For the text-containing cell, return its midpoint in (x, y) coordinate format. 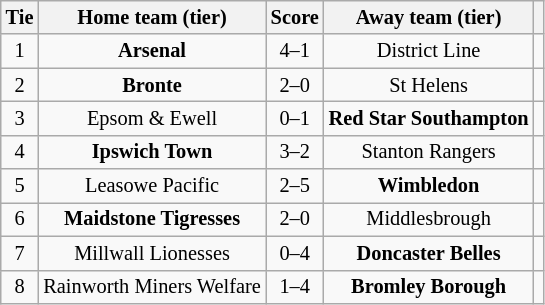
Red Star Southampton (429, 118)
Rainworth Miners Welfare (152, 287)
District Line (429, 51)
3–2 (295, 152)
Ipswich Town (152, 152)
Arsenal (152, 51)
Home team (tier) (152, 17)
5 (20, 186)
4 (20, 152)
Bromley Borough (429, 287)
Score (295, 17)
Epsom & Ewell (152, 118)
3 (20, 118)
Wimbledon (429, 186)
Leasowe Pacific (152, 186)
7 (20, 253)
8 (20, 287)
1–4 (295, 287)
Tie (20, 17)
Doncaster Belles (429, 253)
St Helens (429, 85)
Stanton Rangers (429, 152)
4–1 (295, 51)
Middlesbrough (429, 219)
Millwall Lionesses (152, 253)
Away team (tier) (429, 17)
1 (20, 51)
2 (20, 85)
6 (20, 219)
0–4 (295, 253)
2–5 (295, 186)
Bronte (152, 85)
0–1 (295, 118)
Maidstone Tigresses (152, 219)
